Detect which cell encompasses the target text, then output its (X, Y) center coordinate. 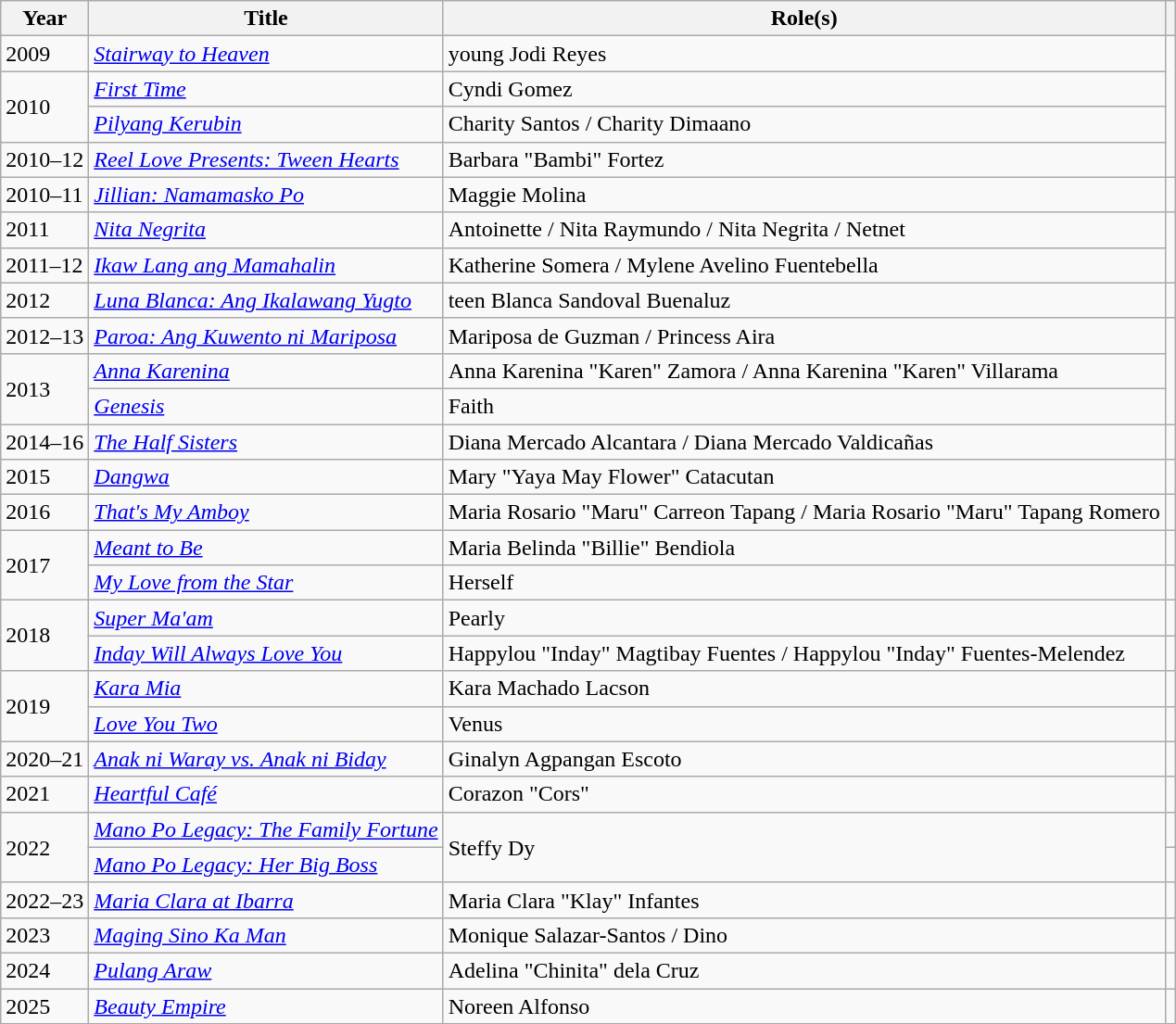
Beauty Empire (266, 1005)
My Love from the Star (266, 583)
Year (44, 19)
Happylou "Inday" Magtibay Fuentes / Happylou "Inday" Fuentes-Melendez (804, 653)
2016 (44, 512)
2010–12 (44, 159)
Kara Mia (266, 689)
2025 (44, 1005)
Maria Clara at Ibarra (266, 900)
Corazon "Cors" (804, 794)
2022 (44, 847)
young Jodi Reyes (804, 54)
2010–11 (44, 195)
2015 (44, 477)
teen Blanca Sandoval Buenaluz (804, 300)
Anna Karenina (266, 371)
Paroa: Ang Kuwento ni Mariposa (266, 335)
Love You Two (266, 724)
Steffy Dy (804, 847)
Mano Po Legacy: The Family Fortune (266, 829)
Meant to Be (266, 548)
Cyndi Gomez (804, 89)
Luna Blanca: Ang Ikalawang Yugto (266, 300)
Pearly (804, 618)
2010 (44, 107)
2017 (44, 565)
Mary "Yaya May Flower" Catacutan (804, 477)
Maria Belinda "Billie" Bendiola (804, 548)
Noreen Alfonso (804, 1005)
Charity Santos / Charity Dimaano (804, 124)
2013 (44, 388)
Pulang Araw (266, 970)
Barbara "Bambi" Fortez (804, 159)
Super Ma'am (266, 618)
2019 (44, 706)
2012–13 (44, 335)
Heartful Café (266, 794)
Title (266, 19)
Diana Mercado Alcantara / Diana Mercado Valdicañas (804, 442)
2018 (44, 636)
2014–16 (44, 442)
Mariposa de Guzman / Princess Aira (804, 335)
Maria Rosario "Maru" Carreon Tapang / Maria Rosario "Maru" Tapang Romero (804, 512)
Jillian: Namamasko Po (266, 195)
That's My Amboy (266, 512)
Maging Sino Ka Man (266, 935)
Mano Po Legacy: Her Big Boss (266, 865)
2021 (44, 794)
First Time (266, 89)
Adelina "Chinita" dela Cruz (804, 970)
2011–12 (44, 265)
Anak ni Waray vs. Anak ni Biday (266, 759)
2011 (44, 230)
Inday Will Always Love You (266, 653)
Herself (804, 583)
Genesis (266, 406)
2022–23 (44, 900)
Monique Salazar-Santos / Dino (804, 935)
2023 (44, 935)
Anna Karenina "Karen" Zamora / Anna Karenina "Karen" Villarama (804, 371)
Antoinette / Nita Raymundo / Nita Negrita / Netnet (804, 230)
2020–21 (44, 759)
Role(s) (804, 19)
Stairway to Heaven (266, 54)
Nita Negrita (266, 230)
Ikaw Lang ang Mamahalin (266, 265)
2012 (44, 300)
Dangwa (266, 477)
Venus (804, 724)
Kara Machado Lacson (804, 689)
Pilyang Kerubin (266, 124)
2024 (44, 970)
Maggie Molina (804, 195)
Faith (804, 406)
2009 (44, 54)
Reel Love Presents: Tween Hearts (266, 159)
The Half Sisters (266, 442)
Maria Clara "Klay" Infantes (804, 900)
Katherine Somera / Mylene Avelino Fuentebella (804, 265)
Ginalyn Agpangan Escoto (804, 759)
